Scan for the cell matching the given text and deliver its [X, Y] coordinate at center. 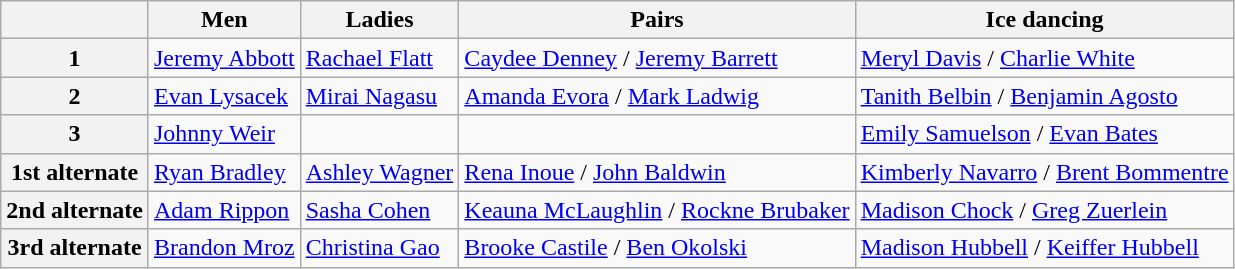
Pairs [657, 20]
Kimberly Navarro / Brent Bommentre [1044, 172]
Rachael Flatt [380, 58]
Meryl Davis / Charlie White [1044, 58]
Men [224, 20]
Ryan Bradley [224, 172]
Brandon Mroz [224, 248]
Adam Rippon [224, 210]
Emily Samuelson / Evan Bates [1044, 134]
Brooke Castile / Ben Okolski [657, 248]
Tanith Belbin / Benjamin Agosto [1044, 96]
Caydee Denney / Jeremy Barrett [657, 58]
3 [75, 134]
Amanda Evora / Mark Ladwig [657, 96]
Madison Hubbell / Keiffer Hubbell [1044, 248]
1st alternate [75, 172]
2 [75, 96]
Rena Inoue / John Baldwin [657, 172]
Ashley Wagner [380, 172]
Keauna McLaughlin / Rockne Brubaker [657, 210]
1 [75, 58]
Evan Lysacek [224, 96]
Ladies [380, 20]
Jeremy Abbott [224, 58]
Mirai Nagasu [380, 96]
Christina Gao [380, 248]
Johnny Weir [224, 134]
2nd alternate [75, 210]
3rd alternate [75, 248]
Madison Chock / Greg Zuerlein [1044, 210]
Sasha Cohen [380, 210]
Ice dancing [1044, 20]
